Detect which cell encompasses the target text, then output its [X, Y] center coordinate. 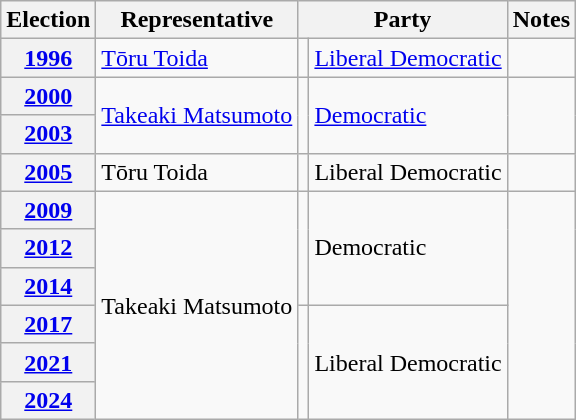
2021 [48, 362]
1996 [48, 58]
Representative [197, 20]
Notes [541, 20]
2017 [48, 324]
2009 [48, 210]
2024 [48, 400]
2003 [48, 134]
2005 [48, 172]
2014 [48, 286]
Election [48, 20]
2000 [48, 96]
Party [402, 20]
2012 [48, 248]
